Return the (X, Y) coordinate for the center point of the cell that contains the specified text.  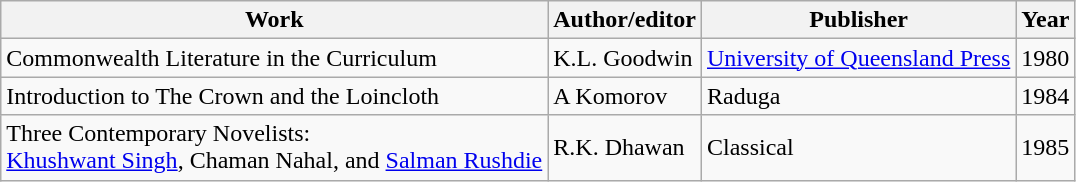
Author/editor (625, 20)
University of Queensland Press (858, 58)
Work (274, 20)
Year (1046, 20)
1985 (1046, 148)
Classical (858, 148)
Raduga (858, 96)
Introduction to The Crown and the Loincloth (274, 96)
Publisher (858, 20)
1984 (1046, 96)
R.K. Dhawan (625, 148)
1980 (1046, 58)
K.L. Goodwin (625, 58)
Three Contemporary Novelists:Khushwant Singh, Chaman Nahal, and Salman Rushdie (274, 148)
Commonwealth Literature in the Curriculum (274, 58)
A Komorov (625, 96)
